Provide the (x, y) coordinate of the cell's center where the given text is located.  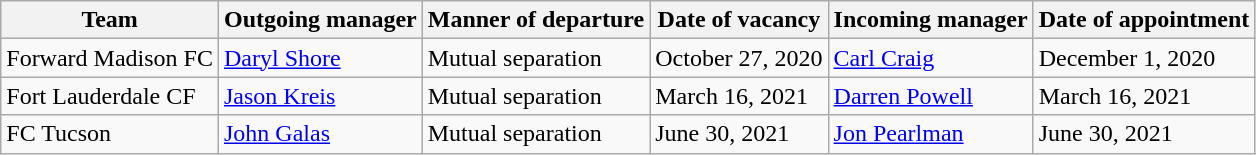
Outgoing manager (320, 20)
Jon Pearlman (930, 134)
Manner of departure (536, 20)
Date of appointment (1144, 20)
Daryl Shore (320, 58)
Date of vacancy (739, 20)
October 27, 2020 (739, 58)
John Galas (320, 134)
December 1, 2020 (1144, 58)
Fort Lauderdale CF (110, 96)
Carl Craig (930, 58)
Jason Kreis (320, 96)
Team (110, 20)
FC Tucson (110, 134)
Forward Madison FC (110, 58)
Incoming manager (930, 20)
Darren Powell (930, 96)
